Search for the cell housing the specified text and yield its (x, y) center coordinate. 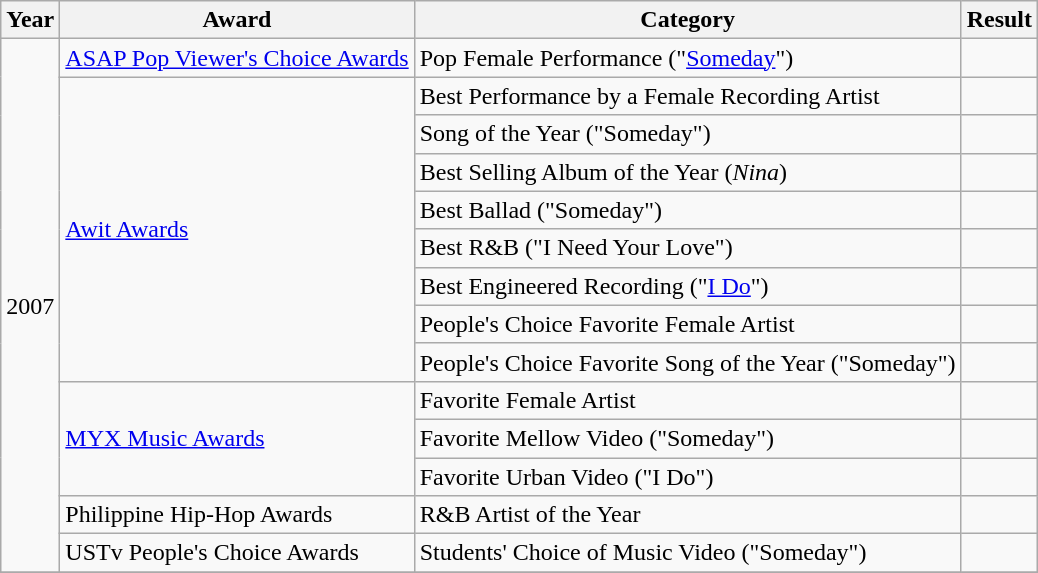
Year (30, 20)
People's Choice Favorite Song of the Year ("Someday") (688, 362)
Category (688, 20)
Favorite Urban Video ("I Do") (688, 477)
ASAP Pop Viewer's Choice Awards (237, 58)
R&B Artist of the Year (688, 515)
Students' Choice of Music Video ("Someday") (688, 553)
Favorite Mellow Video ("Someday") (688, 438)
Best R&B ("I Need Your Love") (688, 248)
Pop Female Performance ("Someday") (688, 58)
2007 (30, 306)
Favorite Female Artist (688, 400)
Best Performance by a Female Recording Artist (688, 96)
Philippine Hip-Hop Awards (237, 515)
Best Selling Album of the Year (Nina) (688, 172)
MYX Music Awards (237, 438)
Best Ballad ("Someday") (688, 210)
Result (999, 20)
Awit Awards (237, 229)
Song of the Year ("Someday") (688, 134)
Best Engineered Recording ("I Do") (688, 286)
People's Choice Favorite Female Artist (688, 324)
Award (237, 20)
USTv People's Choice Awards (237, 553)
